Capture the cell that displays the provided text and extract its (x, y) central coordinate. 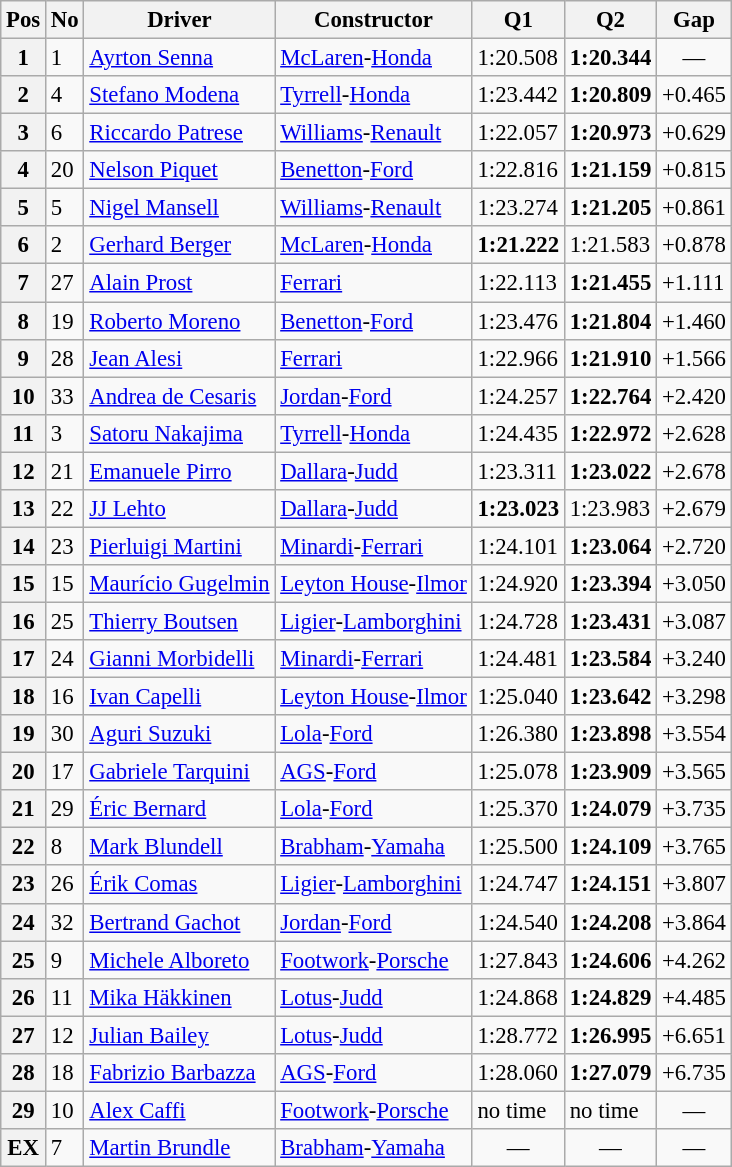
+0.465 (694, 95)
33 (65, 396)
Jean Alesi (180, 358)
1:24.109 (610, 847)
+2.678 (694, 471)
1:27.079 (610, 1073)
1:22.113 (518, 283)
Satoru Nakajima (180, 433)
Mark Blundell (180, 847)
+3.565 (694, 772)
+3.765 (694, 847)
14 (24, 546)
30 (65, 734)
+0.815 (694, 170)
Julian Bailey (180, 1035)
Pos (24, 20)
+6.735 (694, 1073)
1:26.380 (518, 734)
1:23.394 (610, 584)
Stefano Modena (180, 95)
Riccardo Patrese (180, 133)
Gap (694, 20)
Nelson Piquet (180, 170)
+4.262 (694, 960)
Thierry Boutsen (180, 621)
1:21.455 (610, 283)
1:23.023 (518, 509)
+2.628 (694, 433)
1:21.804 (610, 321)
+3.554 (694, 734)
Andrea de Cesaris (180, 396)
1:24.257 (518, 396)
+2.420 (694, 396)
1:28.060 (518, 1073)
1:23.476 (518, 321)
1:20.344 (610, 58)
1:24.540 (518, 922)
1:22.972 (610, 433)
Gerhard Berger (180, 245)
1:24.920 (518, 584)
1:24.606 (610, 960)
1:22.764 (610, 396)
1:24.151 (610, 885)
1:21.583 (610, 245)
Fabrizio Barbazza (180, 1073)
Gabriele Tarquini (180, 772)
1:23.898 (610, 734)
Alain Prost (180, 283)
+3.240 (694, 659)
1:24.208 (610, 922)
Q1 (518, 20)
1:21.910 (610, 358)
1:24.829 (610, 997)
+3.298 (694, 697)
EX (24, 1148)
Maurício Gugelmin (180, 584)
No (65, 20)
Ayrton Senna (180, 58)
+1.460 (694, 321)
Martin Brundle (180, 1148)
Érik Comas (180, 885)
1:20.809 (610, 95)
1:23.442 (518, 95)
+3.864 (694, 922)
Emanuele Pirro (180, 471)
1:21.159 (610, 170)
+1.111 (694, 283)
1:22.966 (518, 358)
Gianni Morbidelli (180, 659)
+4.485 (694, 997)
+3.087 (694, 621)
1:23.064 (610, 546)
1:24.747 (518, 885)
1:20.973 (610, 133)
1:28.772 (518, 1035)
1:23.431 (610, 621)
1:24.868 (518, 997)
1:23.022 (610, 471)
32 (65, 922)
+2.720 (694, 546)
Michele Alboreto (180, 960)
1:20.508 (518, 58)
1:25.500 (518, 847)
1:24.079 (610, 809)
1:25.040 (518, 697)
1:26.995 (610, 1035)
Bertrand Gachot (180, 922)
Mika Häkkinen (180, 997)
1:23.584 (610, 659)
1:25.078 (518, 772)
Q2 (610, 20)
1:23.983 (610, 509)
+0.861 (694, 208)
Driver (180, 20)
Pierluigi Martini (180, 546)
1:22.816 (518, 170)
Roberto Moreno (180, 321)
1:24.435 (518, 433)
1:21.205 (610, 208)
+0.629 (694, 133)
Constructor (374, 20)
13 (24, 509)
+6.651 (694, 1035)
Alex Caffi (180, 1110)
1:23.642 (610, 697)
1:23.311 (518, 471)
+3.807 (694, 885)
1:21.222 (518, 245)
Nigel Mansell (180, 208)
Éric Bernard (180, 809)
+2.679 (694, 509)
+1.566 (694, 358)
+3.735 (694, 809)
+3.050 (694, 584)
JJ Lehto (180, 509)
1:27.843 (518, 960)
1:24.101 (518, 546)
1:22.057 (518, 133)
1:24.728 (518, 621)
1:23.274 (518, 208)
Ivan Capelli (180, 697)
+0.878 (694, 245)
1:24.481 (518, 659)
1:23.909 (610, 772)
Aguri Suzuki (180, 734)
1:25.370 (518, 809)
